Locate the cell with the specified text and output its (x, y) center coordinate. 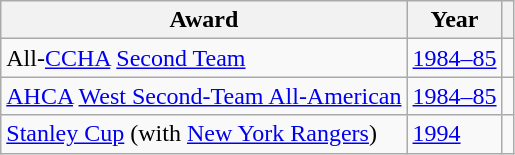
1994 (454, 134)
AHCA West Second-Team All-American (204, 96)
Stanley Cup (with New York Rangers) (204, 134)
Year (454, 20)
Award (204, 20)
All-CCHA Second Team (204, 58)
